Pinpoint the cell where the given text exists, returning its [X, Y] midpoint coordinate. 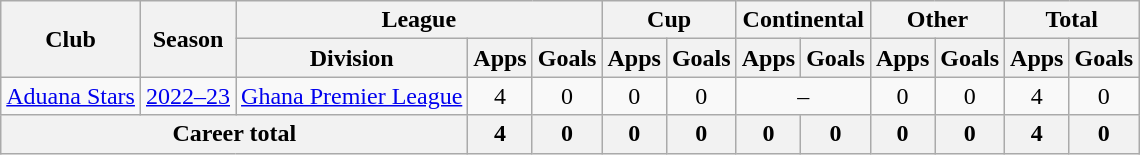
Other [937, 20]
Aduana Stars [71, 96]
2022–23 [188, 96]
– [803, 96]
Club [71, 39]
Career total [234, 134]
Ghana Premier League [352, 96]
Continental [803, 20]
Season [188, 39]
League [419, 20]
Cup [669, 20]
Division [352, 58]
Total [1072, 20]
